Return the [X, Y] coordinate for the center point of the cell that contains the specified text.  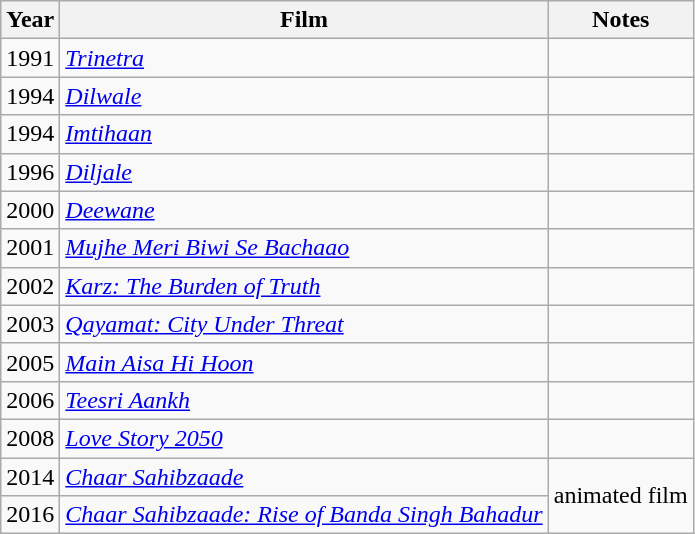
2000 [30, 210]
Dilwale [304, 96]
Love Story 2050 [304, 438]
Notes [620, 20]
Chaar Sahibzaade: Rise of Banda Singh Bahadur [304, 515]
Deewane [304, 210]
Imtihaan [304, 134]
Film [304, 20]
animated film [620, 496]
2002 [30, 286]
Chaar Sahibzaade [304, 477]
Mujhe Meri Biwi Se Bachaao [304, 248]
Teesri Aankh [304, 400]
2008 [30, 438]
2001 [30, 248]
1996 [30, 172]
Qayamat: City Under Threat [304, 324]
2003 [30, 324]
2005 [30, 362]
Karz: The Burden of Truth [304, 286]
2006 [30, 400]
Year [30, 20]
Diljale [304, 172]
Main Aisa Hi Hoon [304, 362]
2014 [30, 477]
1991 [30, 58]
2016 [30, 515]
Trinetra [304, 58]
